Capture the cell that displays the provided text and extract its (x, y) central coordinate. 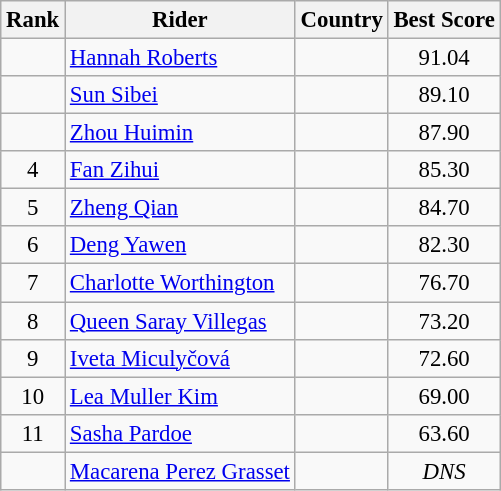
Country (342, 20)
82.30 (444, 245)
DNS (444, 471)
Deng Yawen (180, 245)
Rider (180, 20)
Queen Saray Villegas (180, 321)
76.70 (444, 283)
69.00 (444, 396)
7 (33, 283)
Zhou Huimin (180, 133)
Fan Zihui (180, 170)
11 (33, 433)
9 (33, 358)
91.04 (444, 58)
Iveta Miculyčová (180, 358)
4 (33, 170)
85.30 (444, 170)
Charlotte Worthington (180, 283)
Rank (33, 20)
Best Score (444, 20)
Sun Sibei (180, 95)
87.90 (444, 133)
72.60 (444, 358)
6 (33, 245)
10 (33, 396)
89.10 (444, 95)
Lea Muller Kim (180, 396)
Zheng Qian (180, 208)
Sasha Pardoe (180, 433)
5 (33, 208)
63.60 (444, 433)
84.70 (444, 208)
8 (33, 321)
Macarena Perez Grasset (180, 471)
Hannah Roberts (180, 58)
73.20 (444, 321)
